Provide the [X, Y] coordinate of the cell's center where the given text is located.  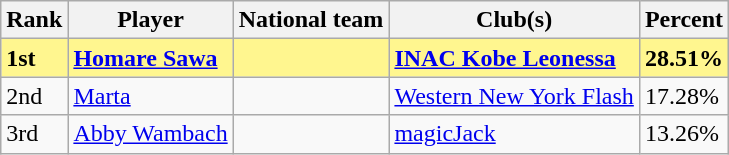
Percent [684, 20]
Marta [150, 96]
28.51% [684, 58]
National team [311, 20]
17.28% [684, 96]
Rank [34, 20]
Player [150, 20]
3rd [34, 134]
Abby Wambach [150, 134]
INAC Kobe Leonessa [514, 58]
Club(s) [514, 20]
Homare Sawa [150, 58]
13.26% [684, 134]
magicJack [514, 134]
1st [34, 58]
Western New York Flash [514, 96]
2nd [34, 96]
